Detect which cell encompasses the target text, then output its [x, y] center coordinate. 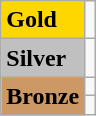
Silver [43, 58]
Bronze [43, 96]
Gold [43, 20]
